Scan for the cell matching the given text and deliver its [x, y] coordinate at center. 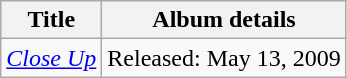
Title [52, 20]
Close Up [52, 58]
Album details [224, 20]
Released: May 13, 2009 [224, 58]
